Return the [X, Y] coordinate for the center point of the cell that contains the specified text.  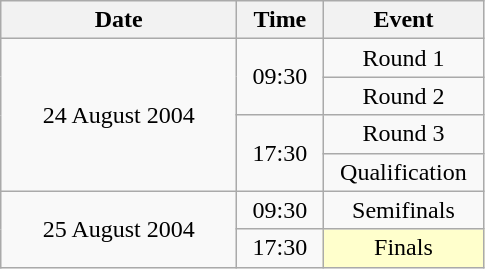
Round 3 [404, 134]
Round 1 [404, 58]
Qualification [404, 172]
Round 2 [404, 96]
Date [119, 20]
25 August 2004 [119, 229]
24 August 2004 [119, 115]
Semifinals [404, 210]
Time [280, 20]
Finals [404, 248]
Event [404, 20]
